Scan for the cell matching the given text and deliver its (x, y) coordinate at center. 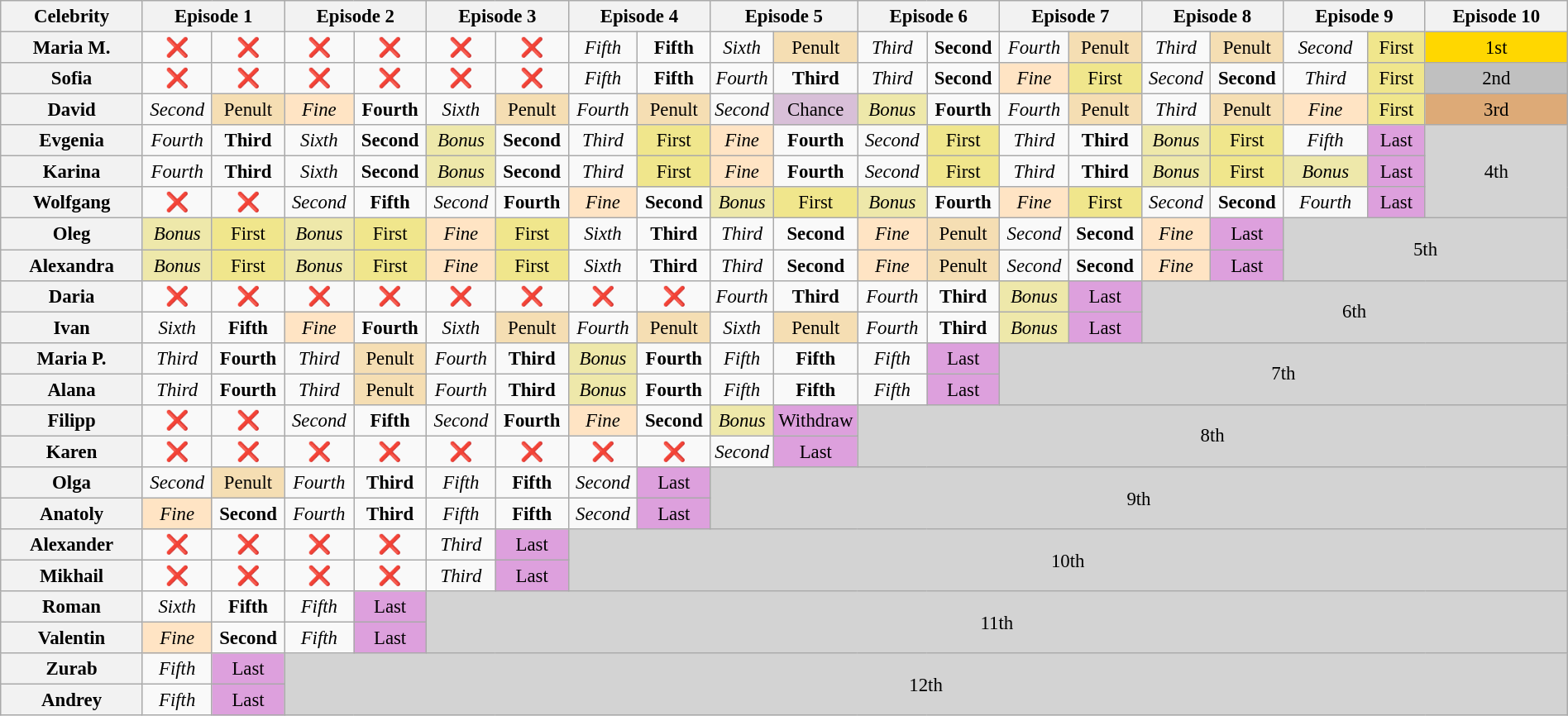
Oleg (72, 234)
Karen (72, 451)
Roman (72, 607)
Mikhail (72, 576)
Anatoly (72, 513)
Valentin (72, 638)
7th (1284, 374)
11th (997, 622)
Episode 9 (1355, 17)
12th (926, 685)
2nd (1496, 79)
Episode 2 (356, 17)
Sofia (72, 79)
10th (1068, 561)
Withdraw (815, 421)
Episode 4 (639, 17)
Ivan (72, 327)
Maria M. (72, 48)
4th (1496, 172)
Alexander (72, 545)
9th (1140, 498)
Alana (72, 389)
Episode 6 (929, 17)
Filipp (72, 421)
1st (1496, 48)
Episode 10 (1496, 17)
5th (1426, 250)
Alexandra (72, 265)
3rd (1496, 110)
Karina (72, 172)
Celebrity (72, 17)
Episode 8 (1212, 17)
Episode 3 (498, 17)
6th (1355, 311)
Maria P. (72, 358)
Episode 7 (1071, 17)
Olga (72, 483)
Zurab (72, 669)
Daria (72, 296)
Episode 5 (784, 17)
David (72, 110)
Chance (815, 110)
Andrey (72, 700)
Evgenia (72, 141)
8th (1212, 437)
Episode 1 (213, 17)
Wolfgang (72, 203)
